Locate the cell with the specified text and output its [x, y] center coordinate. 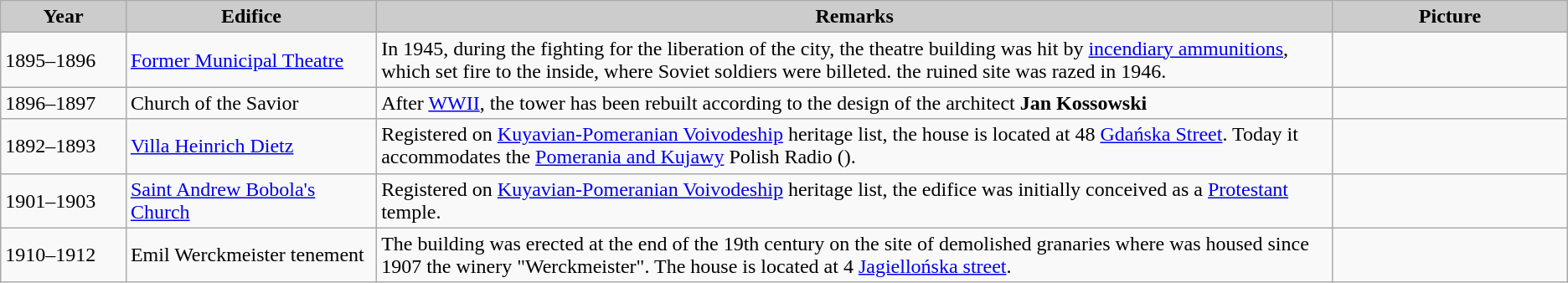
Remarks [854, 17]
Edifice [251, 17]
Church of the Savior [251, 103]
1901–1903 [64, 201]
1910–1912 [64, 255]
1895–1896 [64, 60]
Former Municipal Theatre [251, 60]
Registered on Kuyavian-Pomeranian Voivodeship heritage list, the edifice was initially conceived as a Protestant temple. [854, 201]
After WWII, the tower has been rebuilt according to the design of the architect Jan Kossowski [854, 103]
Villa Heinrich Dietz [251, 146]
1896–1897 [64, 103]
Picture [1451, 17]
Emil Werckmeister tenement [251, 255]
1892–1893 [64, 146]
Year [64, 17]
Saint Andrew Bobola's Church [251, 201]
